Identify which cell holds the provided text, then report its [x, y] central coordinate. 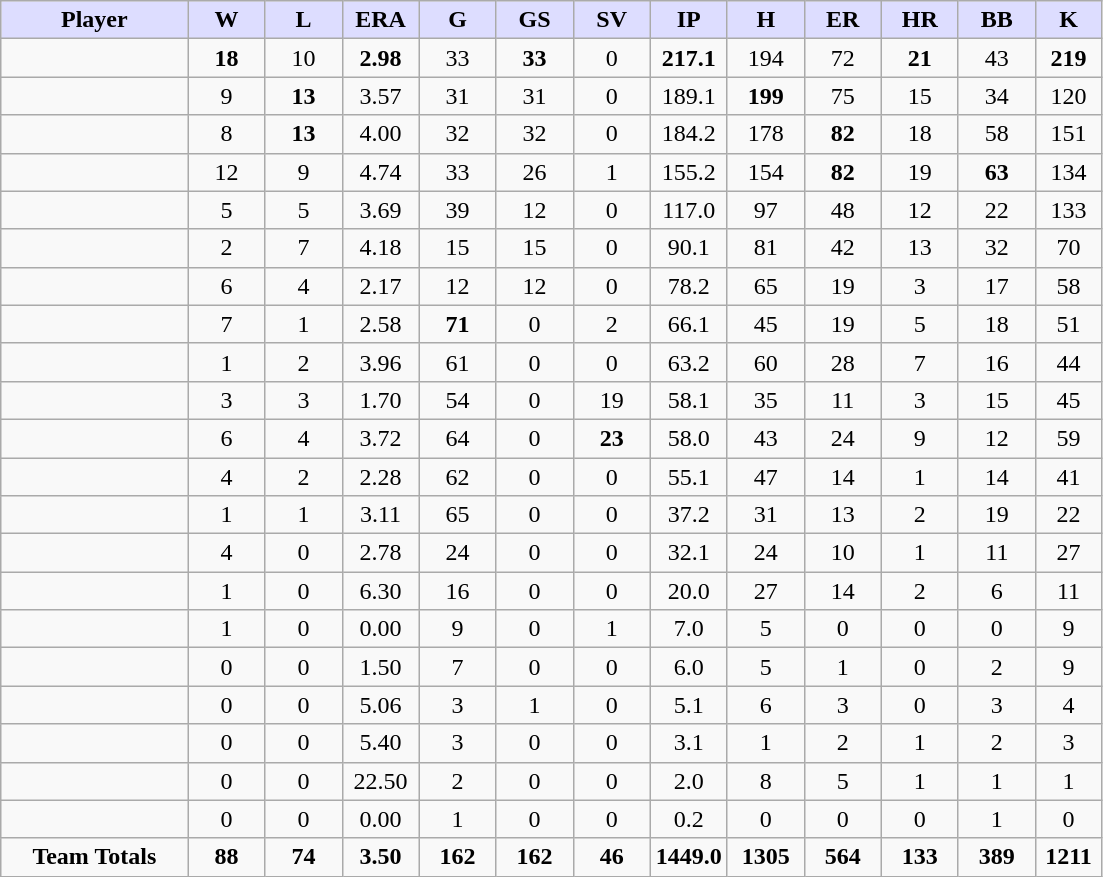
Team Totals [94, 857]
3.1 [688, 743]
189.1 [688, 96]
6.30 [380, 591]
63 [996, 172]
389 [996, 857]
2.17 [380, 286]
1.50 [380, 667]
3.96 [380, 362]
58.0 [688, 438]
155.2 [688, 172]
120 [1068, 96]
21 [920, 58]
60 [766, 362]
5.06 [380, 705]
0.2 [688, 819]
78.2 [688, 286]
Player [94, 20]
37.2 [688, 515]
61 [458, 362]
H [766, 20]
ER [842, 20]
4.00 [380, 134]
1449.0 [688, 857]
51 [1068, 324]
47 [766, 477]
4.74 [380, 172]
HR [920, 20]
2.0 [688, 781]
4.18 [380, 248]
IP [688, 20]
1305 [766, 857]
26 [534, 172]
2.28 [380, 477]
194 [766, 58]
178 [766, 134]
5.40 [380, 743]
62 [458, 477]
75 [842, 96]
81 [766, 248]
70 [1068, 248]
5.1 [688, 705]
3.50 [380, 857]
44 [1068, 362]
184.2 [688, 134]
G [458, 20]
L [304, 20]
32.1 [688, 553]
55.1 [688, 477]
219 [1068, 58]
42 [842, 248]
28 [842, 362]
3.57 [380, 96]
3.69 [380, 210]
564 [842, 857]
17 [996, 286]
34 [996, 96]
199 [766, 96]
134 [1068, 172]
71 [458, 324]
48 [842, 210]
59 [1068, 438]
SV [612, 20]
97 [766, 210]
3.72 [380, 438]
72 [842, 58]
151 [1068, 134]
2.78 [380, 553]
3.11 [380, 515]
1211 [1068, 857]
7.0 [688, 629]
58.1 [688, 400]
88 [226, 857]
46 [612, 857]
154 [766, 172]
35 [766, 400]
66.1 [688, 324]
39 [458, 210]
217.1 [688, 58]
54 [458, 400]
41 [1068, 477]
K [1068, 20]
2.58 [380, 324]
W [226, 20]
117.0 [688, 210]
23 [612, 438]
74 [304, 857]
1.70 [380, 400]
ERA [380, 20]
6.0 [688, 667]
20.0 [688, 591]
22.50 [380, 781]
64 [458, 438]
90.1 [688, 248]
63.2 [688, 362]
GS [534, 20]
2.98 [380, 58]
BB [996, 20]
